Return the [x, y] coordinate for the center point of the cell that contains the specified text.  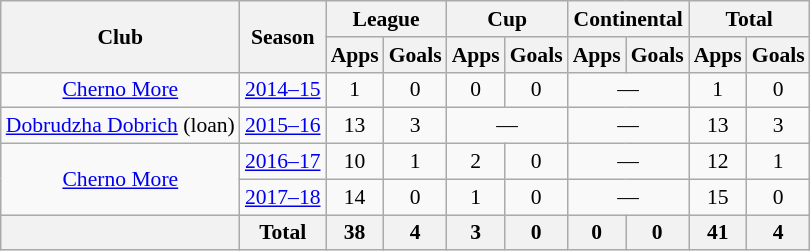
38 [355, 233]
Cup [508, 19]
10 [355, 162]
Club [120, 36]
2 [476, 162]
2016–17 [283, 162]
Season [283, 36]
15 [718, 197]
Continental [628, 19]
2014–15 [283, 90]
41 [718, 233]
2015–16 [283, 126]
Dobrudzha Dobrich (loan) [120, 126]
12 [718, 162]
League [386, 19]
14 [355, 197]
2017–18 [283, 197]
